For the text-containing cell, return its midpoint in [X, Y] coordinate format. 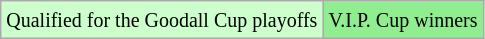
Qualified for the Goodall Cup playoffs [162, 20]
V.I.P. Cup winners [403, 20]
